Capture the cell that displays the provided text and extract its [x, y] central coordinate. 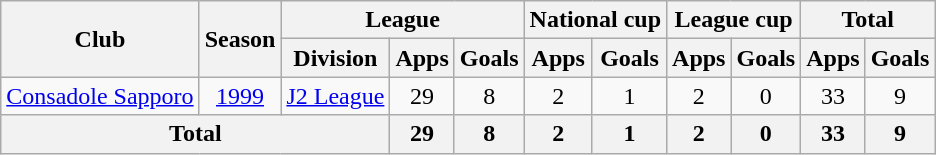
Division [336, 58]
Consadole Sapporo [100, 96]
League [402, 20]
J2 League [336, 96]
1999 [240, 96]
Season [240, 39]
League cup [734, 20]
Club [100, 39]
National cup [595, 20]
